Pinpoint the cell where the given text exists, returning its (X, Y) midpoint coordinate. 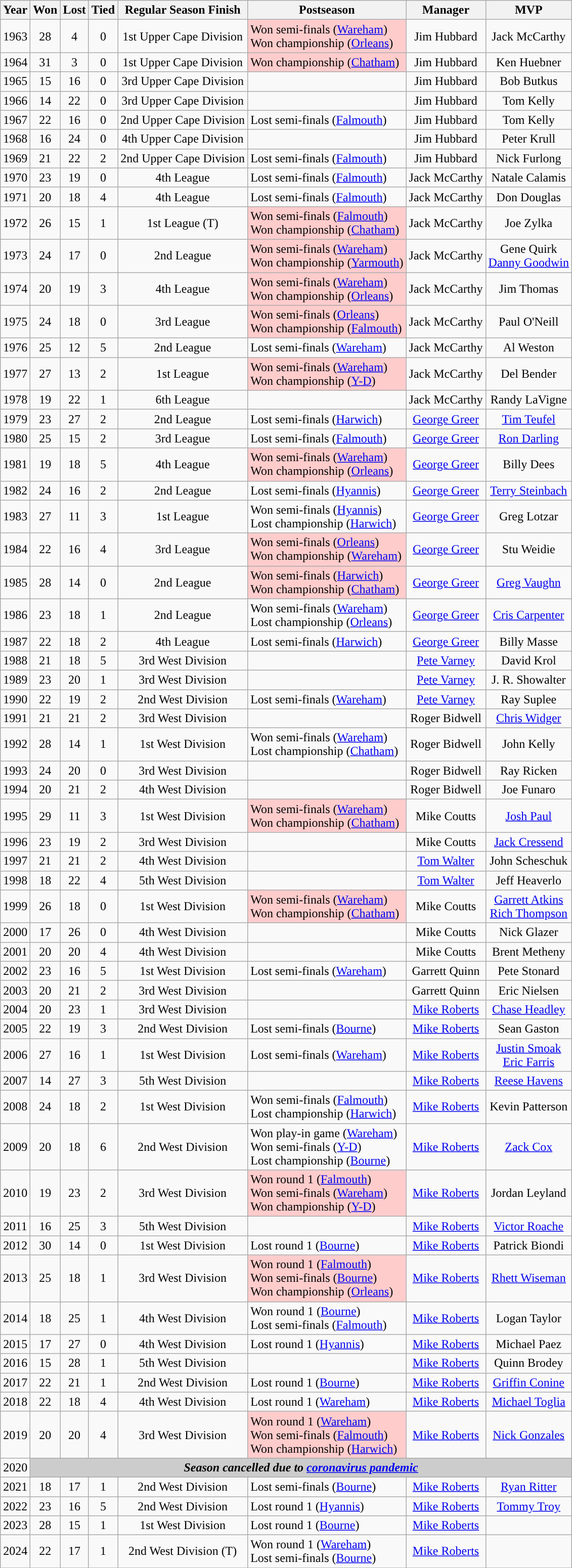
2016 (15, 1363)
2023 (15, 1526)
1999 (15, 906)
2010 (15, 1193)
MVP (529, 10)
Won semi-finals (Orleans)Won championship (Falmouth) (327, 322)
Won semi-finals (Hyannis)Lost championship (Harwich) (327, 517)
Quinn Brodey (529, 1363)
Zack Cox (529, 1147)
Manager (446, 10)
Chris Widger (529, 719)
2002 (15, 971)
1st League (T) (183, 222)
Jordan Leyland (529, 1193)
Logan Taylor (529, 1318)
1974 (15, 288)
1964 (15, 62)
Peter Krull (529, 139)
1984 (15, 549)
Reese Havens (529, 1081)
Joe Zylka (529, 222)
Joe Funaro (529, 790)
Nick Furlong (529, 158)
Ken Huebner (529, 62)
Don Douglas (529, 197)
Regular Season Finish (183, 10)
Won semi-finals (Falmouth)Won championship (Chatham) (327, 222)
12 (74, 348)
31 (46, 62)
Billy Masse (529, 641)
Paul O'Neill (529, 322)
1968 (15, 139)
2014 (15, 1318)
Lost round 1 (Wareham) (327, 1402)
1972 (15, 222)
Won championship (Chatham) (327, 62)
Tommy Troy (529, 1506)
2004 (15, 1009)
2019 (15, 1435)
1985 (15, 583)
1966 (15, 101)
Ray Suplee (529, 699)
Nick Gonzales (529, 1435)
1980 (15, 438)
1986 (15, 615)
1965 (15, 81)
2024 (15, 1551)
2008 (15, 1107)
Won round 1 (Wareham)Lost semi-finals (Bourne) (327, 1551)
Billy Dees (529, 464)
Lost (74, 10)
Greg Vaughn (529, 583)
Brent Metheny (529, 952)
1963 (15, 36)
2022 (15, 1506)
2000 (15, 932)
Jack Cressend (529, 842)
Justin SmoakEric Farris (529, 1055)
Won round 1 (Bourne)Lost semi-finals (Falmouth) (327, 1318)
Jeff Heaverlo (529, 880)
1987 (15, 641)
Griffin Conine (529, 1382)
Ryan Ritter (529, 1487)
Terry Steinbach (529, 490)
Natale Calamis (529, 177)
1970 (15, 177)
2003 (15, 990)
1976 (15, 348)
1990 (15, 699)
Ron Darling (529, 438)
1994 (15, 790)
2015 (15, 1344)
1996 (15, 842)
2nd West Division (T) (183, 1551)
Gene QuirkDanny Goodwin (529, 256)
1975 (15, 322)
1992 (15, 744)
Lost semi-finals (Hyannis) (327, 490)
2013 (15, 1278)
Al Weston (529, 348)
1982 (15, 490)
Won semi-finals (Wareham)Lost championship (Chatham) (327, 744)
John Scheschuk (529, 861)
1988 (15, 660)
Won round 1 (Falmouth)Won semi-finals (Bourne)Won championship (Orleans) (327, 1278)
Won semi-finals (Wareham)Lost championship (Orleans) (327, 615)
Randy LaVigne (529, 400)
1978 (15, 400)
1997 (15, 861)
2012 (15, 1245)
6 (103, 1147)
4th Upper Cape Division (183, 139)
Patrick Biondi (529, 1245)
Won play-in game (Wareham)Won semi-finals (Y-D)Lost championship (Bourne) (327, 1147)
Won semi-finals (Harwich)Won championship (Chatham) (327, 583)
Sean Gaston (529, 1028)
Del Bender (529, 374)
Won semi-finals (Wareham)Won championship (Y-D) (327, 374)
1998 (15, 880)
Won semi-finals (Orleans)Won championship (Wareham) (327, 549)
Won semi-finals (Wareham)Won championship (Yarmouth) (327, 256)
Year (15, 10)
2009 (15, 1147)
1979 (15, 419)
1995 (15, 816)
Season cancelled due to coronavirus pandemic (301, 1467)
2006 (15, 1055)
2017 (15, 1382)
Josh Paul (529, 816)
1993 (15, 771)
29 (46, 816)
Michael Toglia (529, 1402)
Won semi-finals (Falmouth)Lost championship (Harwich) (327, 1107)
Michael Paez (529, 1344)
1967 (15, 120)
Kevin Patterson (529, 1107)
Tied (103, 10)
1977 (15, 374)
Rhett Wiseman (529, 1278)
1969 (15, 158)
John Kelly (529, 744)
Ray Ricken (529, 771)
30 (46, 1245)
1989 (15, 680)
Victor Roache (529, 1226)
2021 (15, 1487)
Chase Headley (529, 1009)
Won round 1 (Wareham)Won semi-finals (Falmouth)Won championship (Harwich) (327, 1435)
Postseason (327, 10)
1973 (15, 256)
13 (74, 374)
Greg Lotzar (529, 517)
Cris Carpenter (529, 615)
2007 (15, 1081)
Bob Butkus (529, 81)
2011 (15, 1226)
Nick Glazer (529, 932)
1991 (15, 719)
David Krol (529, 660)
Jim Thomas (529, 288)
1981 (15, 464)
1983 (15, 517)
J. R. Showalter (529, 680)
6th League (183, 400)
Eric Nielsen (529, 990)
Won round 1 (Falmouth)Won semi-finals (Wareham)Won championship (Y-D) (327, 1193)
2018 (15, 1402)
2005 (15, 1028)
1971 (15, 197)
Stu Weidie (529, 549)
2001 (15, 952)
Tim Teufel (529, 419)
2020 (15, 1467)
Won (46, 10)
Garrett AtkinsRich Thompson (529, 906)
Pete Stonard (529, 971)
